Determine the (x, y) coordinate at the center of the cell enclosing the given text.  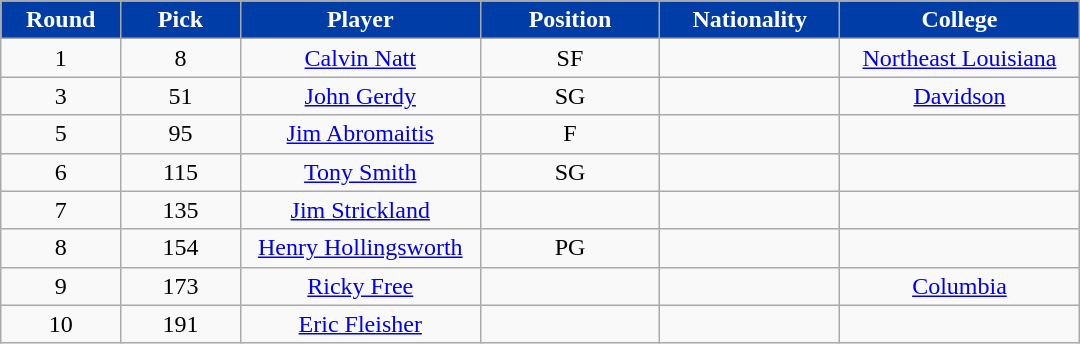
Jim Strickland (360, 210)
College (960, 20)
191 (181, 324)
9 (61, 286)
5 (61, 134)
SF (570, 58)
Calvin Natt (360, 58)
F (570, 134)
Henry Hollingsworth (360, 248)
3 (61, 96)
Columbia (960, 286)
135 (181, 210)
115 (181, 172)
95 (181, 134)
1 (61, 58)
John Gerdy (360, 96)
Eric Fleisher (360, 324)
Northeast Louisiana (960, 58)
Nationality (750, 20)
Pick (181, 20)
Jim Abromaitis (360, 134)
Player (360, 20)
10 (61, 324)
PG (570, 248)
Round (61, 20)
6 (61, 172)
Tony Smith (360, 172)
Ricky Free (360, 286)
Davidson (960, 96)
154 (181, 248)
7 (61, 210)
Position (570, 20)
173 (181, 286)
51 (181, 96)
